Return (X, Y) of the center of cell containing provided text 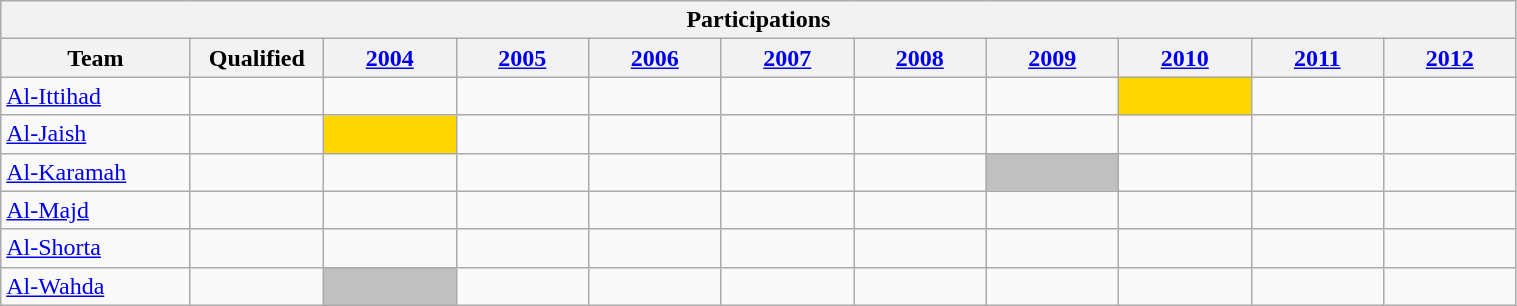
2004 (390, 58)
2012 (1450, 58)
2005 (522, 58)
2008 (920, 58)
2006 (655, 58)
2009 (1052, 58)
Al-Ittihad (96, 96)
Al-Majd (96, 210)
Team (96, 58)
Participations (758, 20)
Al-Wahda (96, 286)
Al-Jaish (96, 134)
2007 (787, 58)
Qualified (257, 58)
Al-Karamah (96, 172)
Al-Shorta (96, 248)
2010 (1185, 58)
2011 (1317, 58)
